Return (X, Y) of the center of cell containing provided text 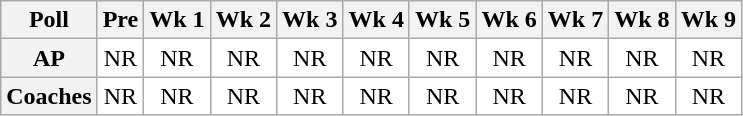
Wk 5 (442, 20)
Wk 7 (575, 20)
Wk 1 (177, 20)
Wk 3 (310, 20)
Wk 9 (708, 20)
Wk 4 (376, 20)
Pre (120, 20)
Wk 6 (509, 20)
Wk 8 (642, 20)
Coaches (49, 96)
AP (49, 58)
Poll (49, 20)
Wk 2 (243, 20)
